Provide the [x, y] coordinate of the cell's center where the given text is located.  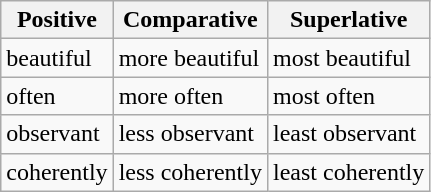
less observant [190, 134]
least coherently [348, 172]
least observant [348, 134]
often [57, 96]
more beautiful [190, 58]
beautiful [57, 58]
Comparative [190, 20]
observant [57, 134]
Positive [57, 20]
Superlative [348, 20]
less coherently [190, 172]
most often [348, 96]
most beautiful [348, 58]
coherently [57, 172]
more often [190, 96]
